From the cell containing the given text, extract its center point as (X, Y) coordinate. 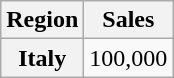
Italy (42, 58)
Sales (128, 20)
100,000 (128, 58)
Region (42, 20)
